Return the [X, Y] coordinate for the center point of the cell that contains the specified text.  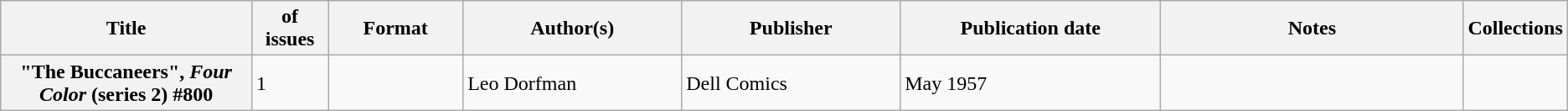
Author(s) [573, 29]
"The Buccaneers", Four Color (series 2) #800 [126, 82]
Title [126, 29]
Leo Dorfman [573, 82]
Dell Comics [791, 82]
1 [290, 82]
Format [395, 29]
Collections [1515, 29]
of issues [290, 29]
Notes [1312, 29]
May 1957 [1030, 82]
Publication date [1030, 29]
Publisher [791, 29]
